Search for the cell housing the specified text and yield its [X, Y] center coordinate. 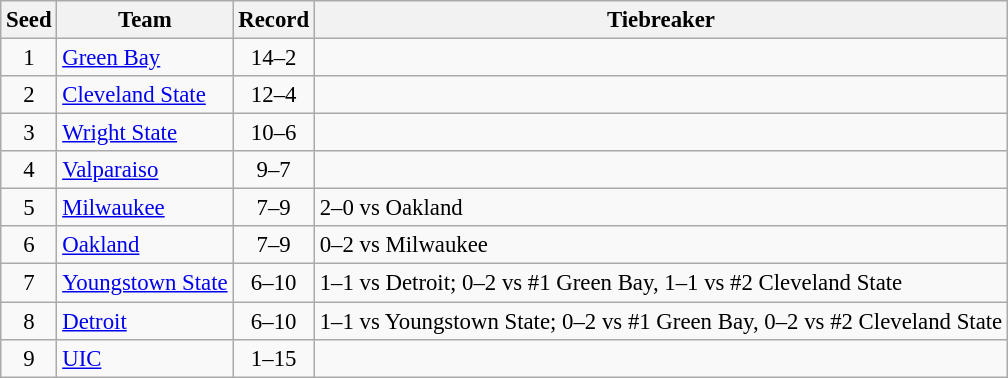
1–1 vs Youngstown State; 0–2 vs #1 Green Bay, 0–2 vs #2 Cleveland State [660, 321]
1 [29, 58]
Milwaukee [145, 208]
12–4 [274, 95]
8 [29, 321]
1–15 [274, 358]
6 [29, 245]
Youngstown State [145, 283]
9–7 [274, 170]
Wright State [145, 133]
10–6 [274, 133]
Oakland [145, 245]
Cleveland State [145, 95]
7 [29, 283]
9 [29, 358]
Green Bay [145, 58]
2–0 vs Oakland [660, 208]
5 [29, 208]
Record [274, 20]
Detroit [145, 321]
1–1 vs Detroit; 0–2 vs #1 Green Bay, 1–1 vs #2 Cleveland State [660, 283]
Valparaiso [145, 170]
3 [29, 133]
14–2 [274, 58]
Seed [29, 20]
0–2 vs Milwaukee [660, 245]
2 [29, 95]
Team [145, 20]
UIC [145, 358]
Tiebreaker [660, 20]
4 [29, 170]
